Extract the (x, y) coordinate from the center of the cell holding the provided text.  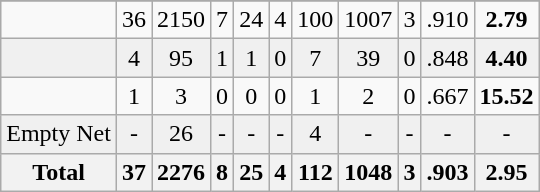
.910 (448, 20)
.667 (448, 96)
1048 (368, 172)
2.95 (506, 172)
1007 (368, 20)
25 (252, 172)
Total (59, 172)
36 (134, 20)
2.79 (506, 20)
39 (368, 58)
.903 (448, 172)
37 (134, 172)
2150 (182, 20)
8 (222, 172)
4.40 (506, 58)
95 (182, 58)
112 (316, 172)
Empty Net (59, 134)
2 (368, 96)
26 (182, 134)
2276 (182, 172)
15.52 (506, 96)
100 (316, 20)
.848 (448, 58)
24 (252, 20)
